For the text-containing cell, return its midpoint in (x, y) coordinate format. 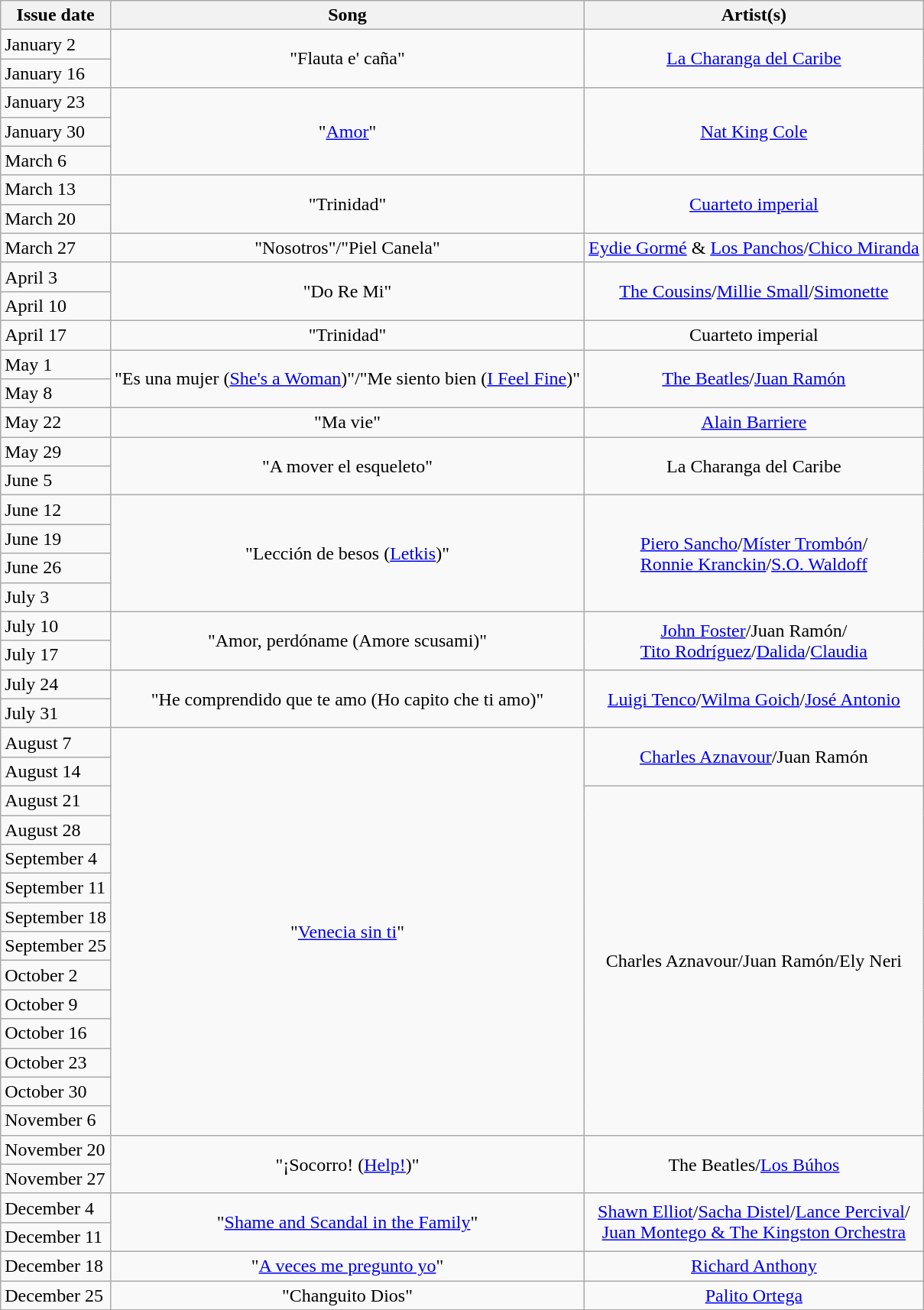
May 29 (56, 452)
"Es una mujer (She's a Woman)"/"Me siento bien (I Feel Fine)" (347, 379)
August 14 (56, 771)
Alain Barriere (754, 423)
July 3 (56, 597)
July 31 (56, 713)
September 18 (56, 917)
"Changuito Dios" (347, 1295)
"A veces me pregunto yo" (347, 1266)
January 16 (56, 73)
The Beatles/Los Búhos (754, 1164)
December 25 (56, 1295)
November 27 (56, 1179)
June 12 (56, 510)
Eydie Gormé & Los Panchos/Chico Miranda (754, 248)
Palito Ortega (754, 1295)
June 5 (56, 481)
December 18 (56, 1266)
October 30 (56, 1091)
October 9 (56, 1004)
November 6 (56, 1120)
January 30 (56, 131)
August 7 (56, 742)
"Shame and Scandal in the Family" (347, 1222)
March 13 (56, 190)
August 21 (56, 800)
"A mover el esqueleto" (347, 466)
Artist(s) (754, 15)
September 11 (56, 888)
June 19 (56, 539)
"He comprendido que te amo (Ho capito che ti amo)" (347, 699)
Charles Aznavour/Juan Ramón/Ely Neri (754, 960)
October 16 (56, 1033)
"Venecia sin ti" (347, 931)
July 17 (56, 655)
September 25 (56, 946)
"Nosotros"/"Piel Canela" (347, 248)
December 4 (56, 1208)
"Amor, perdóname (Amore scusami)" (347, 640)
March 27 (56, 248)
August 28 (56, 829)
"¡Socorro! (Help!)" (347, 1164)
John Foster/Juan Ramón/Tito Rodríguez/Dalida/Claudia (754, 640)
January 2 (56, 44)
December 11 (56, 1237)
Richard Anthony (754, 1266)
July 24 (56, 684)
Shawn Elliot/Sacha Distel/Lance Percival/Juan Montego & The Kingston Orchestra (754, 1222)
Piero Sancho/Míster Trombón/Ronnie Kranckin/S.O. Waldoff (754, 553)
September 4 (56, 859)
Song (347, 15)
The Cousins/Millie Small/Simonette (754, 291)
October 23 (56, 1062)
January 23 (56, 102)
November 20 (56, 1149)
July 10 (56, 626)
"Ma vie" (347, 423)
May 1 (56, 365)
"Do Re Mi" (347, 291)
Nat King Cole (754, 131)
The Beatles/Juan Ramón (754, 379)
April 3 (56, 277)
April 10 (56, 306)
April 17 (56, 335)
Issue date (56, 15)
June 26 (56, 568)
"Amor" (347, 131)
May 22 (56, 423)
May 8 (56, 394)
"Flauta e' caña" (347, 59)
October 2 (56, 975)
March 6 (56, 161)
March 20 (56, 219)
"Lección de besos (Letkis)" (347, 553)
Luigi Tenco/Wilma Goich/José Antonio (754, 699)
Charles Aznavour/Juan Ramón (754, 757)
